Output the [X, Y] coordinate of the center of the cell containing the given text.  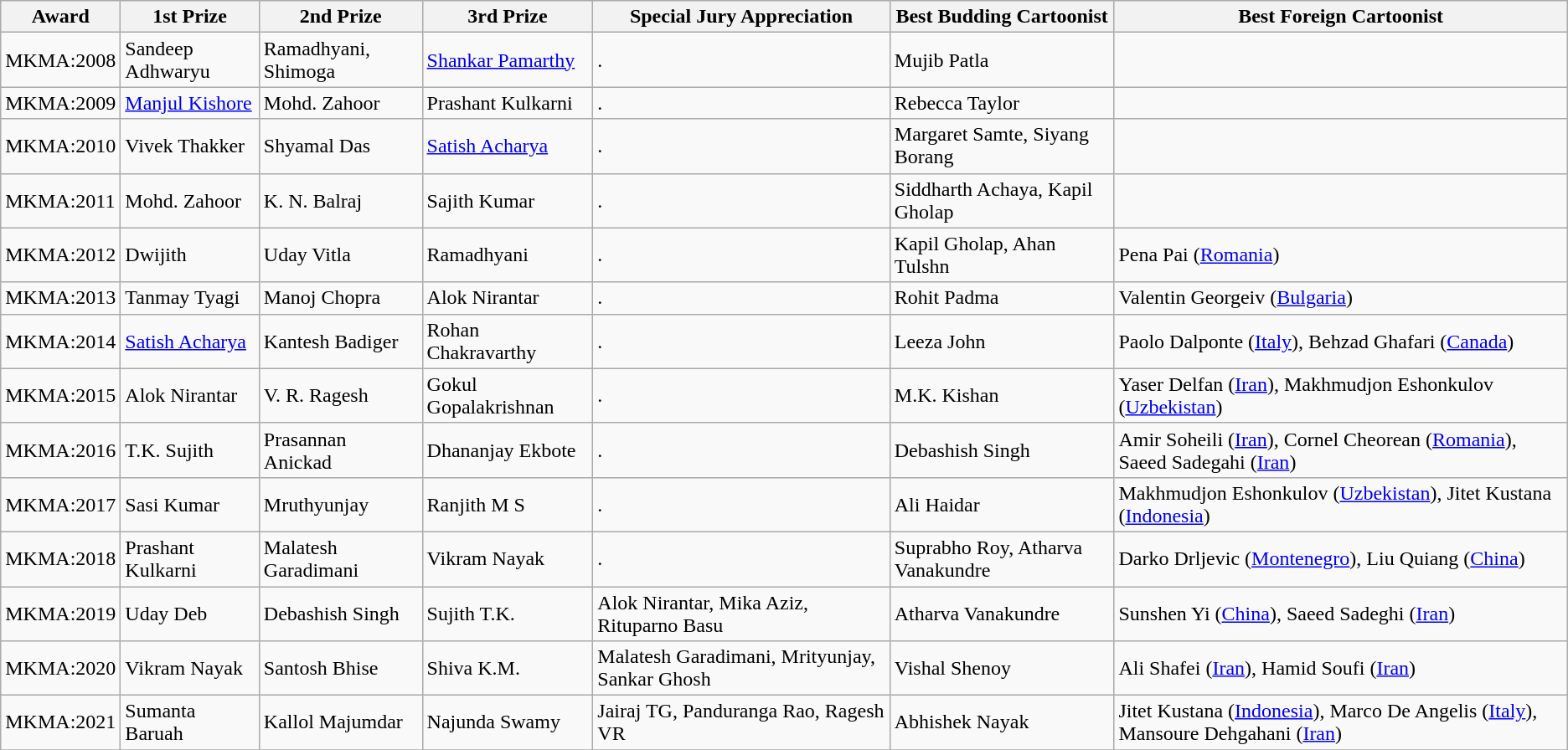
MKMA:2011 [60, 201]
Manoj Chopra [340, 298]
Sasi Kumar [189, 504]
MKMA:2014 [60, 342]
MKMA:2013 [60, 298]
Uday Deb [189, 613]
Sajith Kumar [508, 201]
Shankar Pamarthy [508, 60]
K. N. Balraj [340, 201]
Kapil Gholap, Ahan Tulshn [1002, 254]
Darko Drljevic (Montenegro), Liu Quiang (China) [1340, 559]
Prasannan Anickad [340, 450]
Mruthyunjay [340, 504]
MKMA:2010 [60, 146]
Sandeep Adhwaryu [189, 60]
Rebecca Taylor [1002, 103]
Vivek Thakker [189, 146]
Rohit Padma [1002, 298]
Pena Pai (Romania) [1340, 254]
Rohan Chakravarthy [508, 342]
Manjul Kishore [189, 103]
Tanmay Tyagi [189, 298]
Malatesh Garadimani, Mrityunjay, Sankar Ghosh [741, 668]
Ranjith M S [508, 504]
Sumanta Baruah [189, 723]
V. R. Ragesh [340, 395]
Suprabho Roy, Atharva Vanakundre [1002, 559]
Shyamal Das [340, 146]
Kantesh Badiger [340, 342]
MKMA:2021 [60, 723]
Mujib Patla [1002, 60]
Special Jury Appreciation [741, 17]
Sujith T.K. [508, 613]
Margaret Samte, Siyang Borang [1002, 146]
MKMA:2009 [60, 103]
Best Budding Cartoonist [1002, 17]
MKMA:2018 [60, 559]
Najunda Swamy [508, 723]
Paolo Dalponte (Italy), Behzad Ghafari (Canada) [1340, 342]
Abhishek Nayak [1002, 723]
T.K. Sujith [189, 450]
MKMA:2019 [60, 613]
Ali Shafei (Iran), Hamid Soufi (Iran) [1340, 668]
Ali Haidar [1002, 504]
M.K. Kishan [1002, 395]
3rd Prize [508, 17]
Gokul Gopalakrishnan [508, 395]
Alok Nirantar, Mika Aziz, Rituparno Basu [741, 613]
Jairaj TG, Panduranga Rao, Ragesh VR [741, 723]
Atharva Vanakundre [1002, 613]
2nd Prize [340, 17]
MKMA:2017 [60, 504]
MKMA:2016 [60, 450]
Valentin Georgeiv (Bulgaria) [1340, 298]
MKMA:2012 [60, 254]
Kallol Majumdar [340, 723]
Siddharth Achaya, Kapil Gholap [1002, 201]
Vishal Shenoy [1002, 668]
Amir Soheili (Iran), Cornel Cheorean (Romania), Saeed Sadegahi (Iran) [1340, 450]
Santosh Bhise [340, 668]
Best Foreign Cartoonist [1340, 17]
Makhmudjon Eshonkulov (Uzbekistan), Jitet Kustana (Indonesia) [1340, 504]
Uday Vitla [340, 254]
MKMA:2020 [60, 668]
Jitet Kustana (Indonesia), Marco De Angelis (Italy), Mansoure Dehgahani (Iran) [1340, 723]
Award [60, 17]
Dwijith [189, 254]
MKMA:2008 [60, 60]
Malatesh Garadimani [340, 559]
Dhananjay Ekbote [508, 450]
1st Prize [189, 17]
Ramadhyani, Shimoga [340, 60]
Yaser Delfan (Iran), Makhmudjon Eshonkulov (Uzbekistan) [1340, 395]
Shiva K.M. [508, 668]
Leeza John [1002, 342]
Ramadhyani [508, 254]
Sunshen Yi (China), Saeed Sadeghi (Iran) [1340, 613]
MKMA:2015 [60, 395]
